Return the (x, y) coordinate for the center point of the cell that contains the specified text.  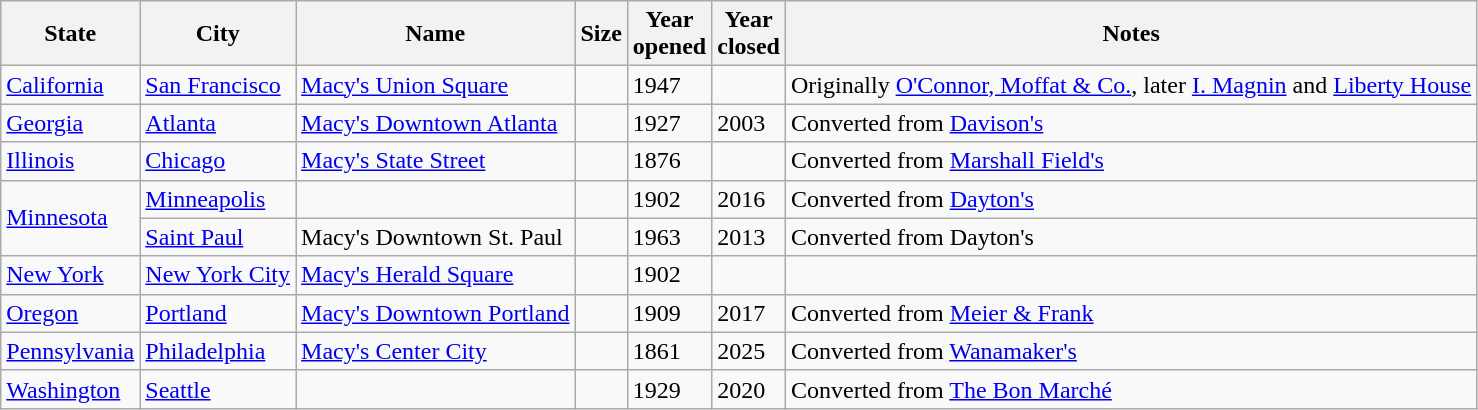
2017 (749, 313)
Converted from Wanamaker's (1130, 351)
2020 (749, 389)
1963 (669, 237)
1876 (669, 161)
Pennsylvania (70, 351)
Illinois (70, 161)
Macy's Herald Square (436, 275)
Macy's Center City (436, 351)
Saint Paul (218, 237)
Converted from The Bon Marché (1130, 389)
Notes (1130, 34)
2013 (749, 237)
1927 (669, 123)
Georgia (70, 123)
Minneapolis (218, 199)
1929 (669, 389)
San Francisco (218, 85)
Atlanta (218, 123)
Portland (218, 313)
New York City (218, 275)
1947 (669, 85)
California (70, 85)
Macy's Downtown Portland (436, 313)
Yearclosed (749, 34)
Converted from Meier & Frank (1130, 313)
Minnesota (70, 218)
New York (70, 275)
Yearopened (669, 34)
2016 (749, 199)
Washington (70, 389)
Name (436, 34)
Seattle (218, 389)
City (218, 34)
Chicago (218, 161)
Converted from Davison's (1130, 123)
Macy's Union Square (436, 85)
Philadelphia (218, 351)
Converted from Marshall Field's (1130, 161)
2025 (749, 351)
Oregon (70, 313)
Macy's State Street (436, 161)
Originally O'Connor, Moffat & Co., later I. Magnin and Liberty House (1130, 85)
Size (601, 34)
1909 (669, 313)
1861 (669, 351)
State (70, 34)
2003 (749, 123)
Macy's Downtown St. Paul (436, 237)
Macy's Downtown Atlanta (436, 123)
